Provide the (x, y) coordinate of the cell's center where the given text is located.  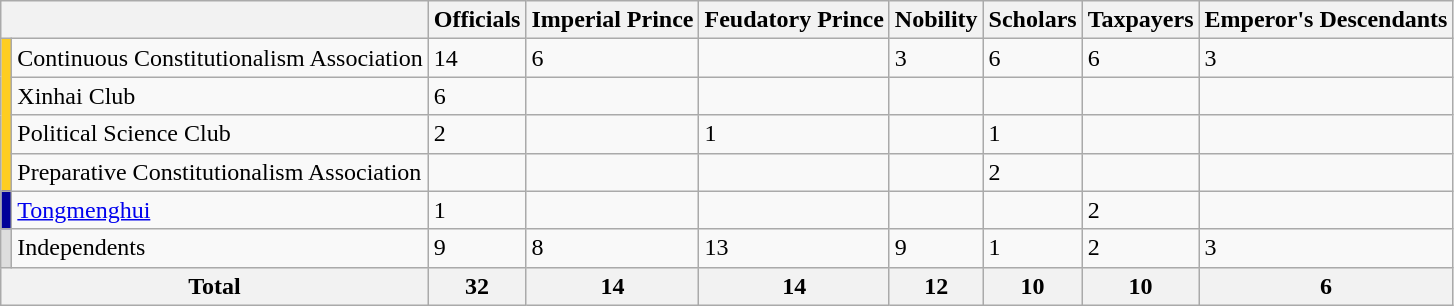
Officials (477, 20)
Preparative Constitutionalism Association (220, 172)
Continuous Constitutionalism Association (220, 58)
Feudatory Prince (794, 20)
Political Science Club (220, 134)
Emperor's Descendants (1326, 20)
32 (477, 286)
Xinhai Club (220, 96)
Independents (220, 248)
8 (612, 248)
12 (936, 286)
Tongmenghui (220, 210)
13 (794, 248)
Total (215, 286)
Imperial Prince (612, 20)
Taxpayers (1140, 20)
Nobility (936, 20)
Scholars (1032, 20)
